Scan for the cell matching the given text and deliver its (x, y) coordinate at center. 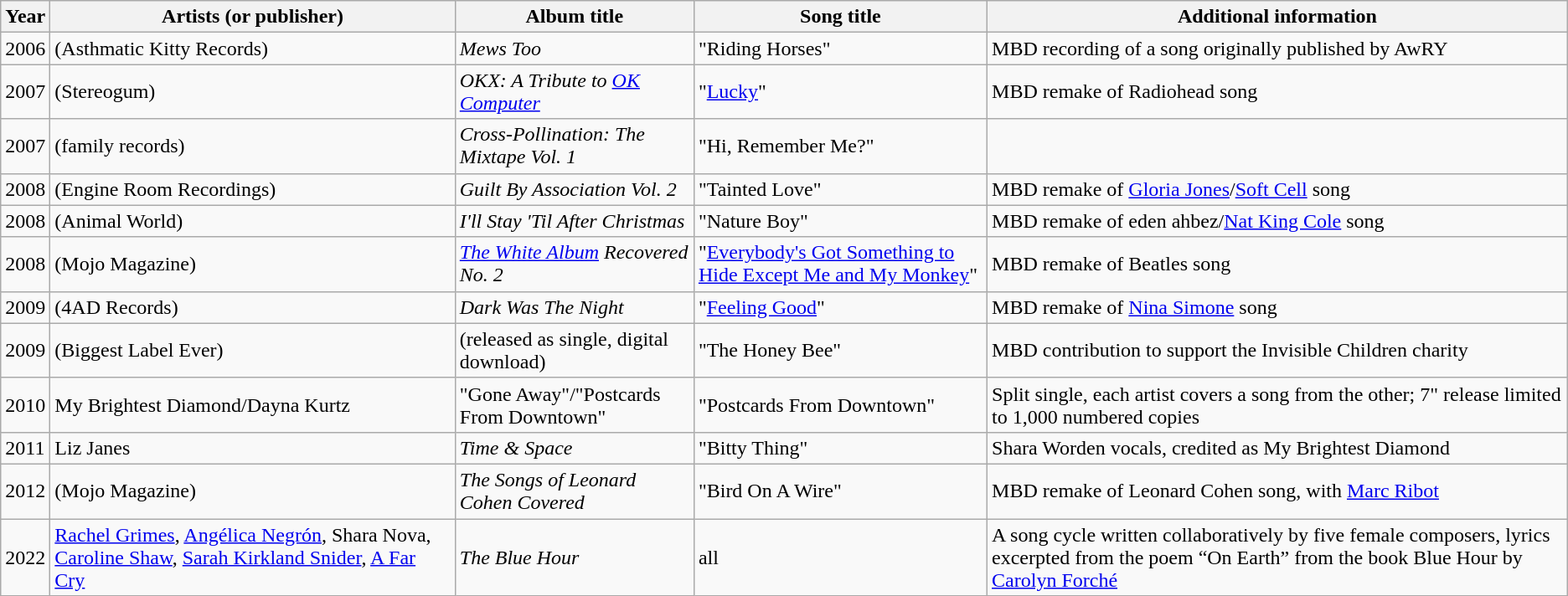
"Bitty Thing" (840, 448)
2011 (25, 448)
Rachel Grimes, Angélica Negrón, Shara Nova, Caroline Shaw, Sarah Kirkland Snider, A Far Cry (253, 557)
Split single, each artist covers a song from the other; 7" release limited to 1,000 numbered copies (1278, 405)
Song title (840, 17)
Album title (575, 17)
"Everybody's Got Something to Hide Except Me and My Monkey" (840, 265)
"Gone Away"/"Postcards From Downtown" (575, 405)
"Feeling Good" (840, 307)
MBD remake of Radiohead song (1278, 92)
A song cycle written collaboratively by five female composers, lyrics excerpted from the poem “On Earth” from the book Blue Hour by Carolyn Forché (1278, 557)
MBD remake of Nina Simone song (1278, 307)
MBD remake of Beatles song (1278, 265)
Time & Space (575, 448)
(Stereogum) (253, 92)
"Riding Horses" (840, 49)
The Songs of Leonard Cohen Covered (575, 491)
(Animal World) (253, 221)
(released as single, digital download) (575, 350)
Artists (or publisher) (253, 17)
Additional information (1278, 17)
MBD remake of Gloria Jones/Soft Cell song (1278, 189)
2006 (25, 49)
all (840, 557)
(Biggest Label Ever) (253, 350)
I'll Stay 'Til After Christmas (575, 221)
"Tainted Love" (840, 189)
2022 (25, 557)
MBD remake of Leonard Cohen song, with Marc Ribot (1278, 491)
"Postcards From Downtown" (840, 405)
Cross-Pollination: The Mixtape Vol. 1 (575, 146)
My Brightest Diamond/Dayna Kurtz (253, 405)
"Hi, Remember Me?" (840, 146)
MBD remake of eden ahbez/Nat King Cole song (1278, 221)
Year (25, 17)
(4AD Records) (253, 307)
"Nature Boy" (840, 221)
Liz Janes (253, 448)
"Bird On A Wire" (840, 491)
Shara Worden vocals, credited as My Brightest Diamond (1278, 448)
(Asthmatic Kitty Records) (253, 49)
2012 (25, 491)
The White Album Recovered No. 2 (575, 265)
The Blue Hour (575, 557)
MBD recording of a song originally published by AwRY (1278, 49)
2010 (25, 405)
"Lucky" (840, 92)
MBD contribution to support the Invisible Children charity (1278, 350)
Mews Too (575, 49)
OKX: A Tribute to OK Computer (575, 92)
"The Honey Bee" (840, 350)
Dark Was The Night (575, 307)
(family records) (253, 146)
(Engine Room Recordings) (253, 189)
Guilt By Association Vol. 2 (575, 189)
